Identify which cell holds the provided text, then report its (X, Y) central coordinate. 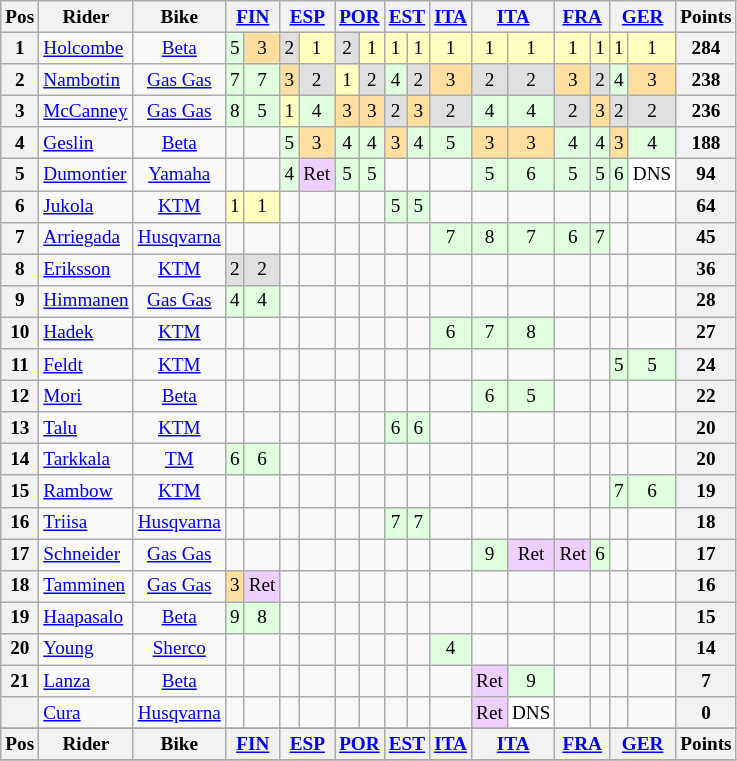
Jukola (86, 206)
Triisa (86, 523)
Tarkkala (86, 460)
36 (706, 270)
284 (706, 48)
Young (86, 649)
11 (20, 365)
Eriksson (86, 270)
Yamaha (179, 175)
12 (20, 396)
94 (706, 175)
Haapasalo (86, 618)
Rambow (86, 491)
Feldt (86, 365)
22 (706, 396)
Holcombe (86, 48)
McCanney (86, 111)
64 (706, 206)
Sherco (179, 649)
Mori (86, 396)
Lanza (86, 681)
Schneider (86, 554)
0 (706, 713)
238 (706, 80)
45 (706, 238)
Talu (86, 428)
21 (20, 681)
236 (706, 111)
TM (179, 460)
Geslin (86, 143)
Arriegada (86, 238)
13 (20, 428)
Cura (86, 713)
28 (706, 301)
Tamminen (86, 586)
24 (706, 365)
Dumontier (86, 175)
188 (706, 143)
27 (706, 333)
10 (20, 333)
Himmanen (86, 301)
Hadek (86, 333)
Nambotin (86, 80)
